Determine the (X, Y) coordinate at the center of the cell enclosing the given text.  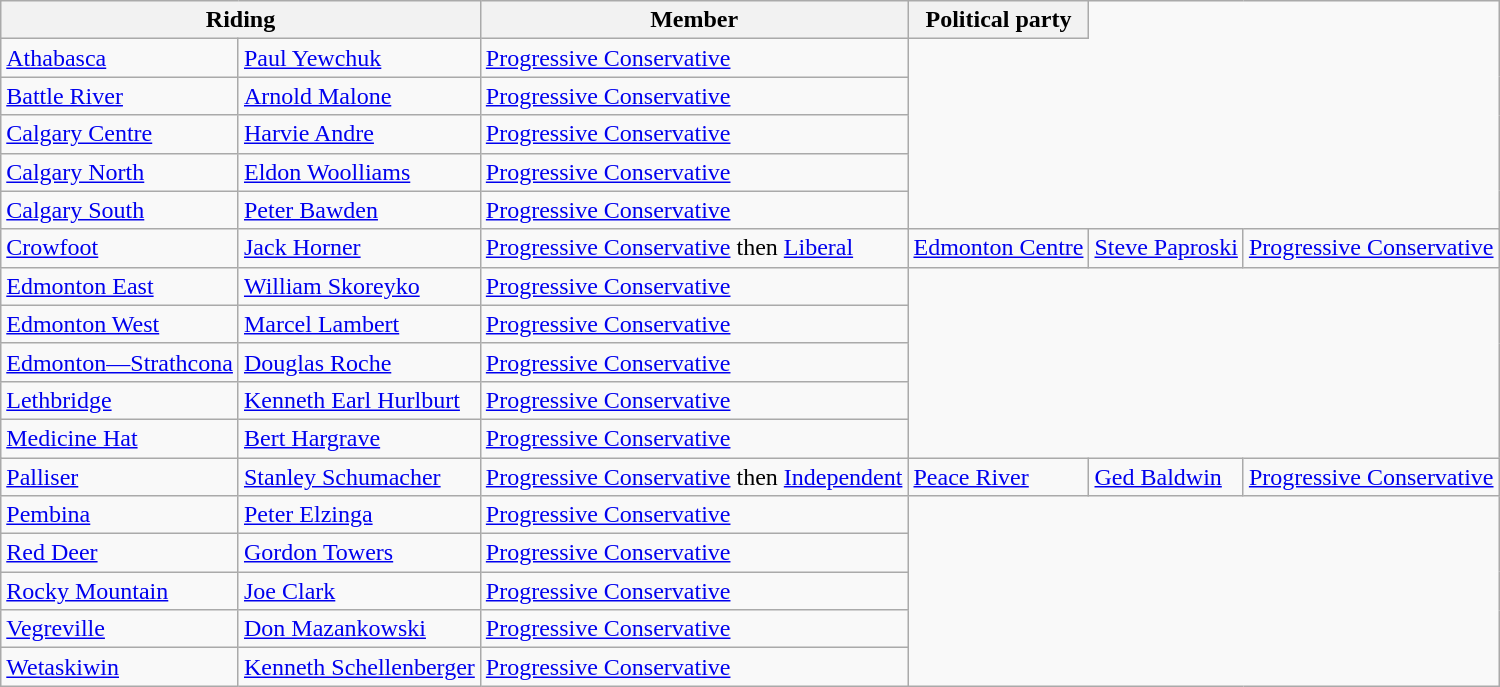
Ged Baldwin (1166, 477)
Peter Bawden (359, 210)
Red Deer (120, 553)
Marcel Lambert (359, 324)
Arnold Malone (359, 96)
Political party (998, 20)
Rocky Mountain (120, 591)
Vegreville (120, 629)
Don Mazankowski (359, 629)
Paul Yewchuk (359, 58)
Gordon Towers (359, 553)
Steve Paproski (1166, 248)
Calgary North (120, 172)
Edmonton Centre (998, 248)
Pembina (120, 515)
Edmonton West (120, 324)
Member (694, 20)
Peace River (998, 477)
Athabasca (120, 58)
Calgary South (120, 210)
Harvie Andre (359, 134)
Kenneth Earl Hurlburt (359, 400)
Douglas Roche (359, 362)
Wetaskiwin (120, 667)
Edmonton—Strathcona (120, 362)
William Skoreyko (359, 286)
Medicine Hat (120, 438)
Joe Clark (359, 591)
Stanley Schumacher (359, 477)
Lethbridge (120, 400)
Kenneth Schellenberger (359, 667)
Battle River (120, 96)
Crowfoot (120, 248)
Progressive Conservative then Liberal (694, 248)
Bert Hargrave (359, 438)
Palliser (120, 477)
Jack Horner (359, 248)
Riding (241, 20)
Edmonton East (120, 286)
Calgary Centre (120, 134)
Progressive Conservative then Independent (694, 477)
Eldon Woolliams (359, 172)
Peter Elzinga (359, 515)
